Locate the cell with the specified text and output its (X, Y) center coordinate. 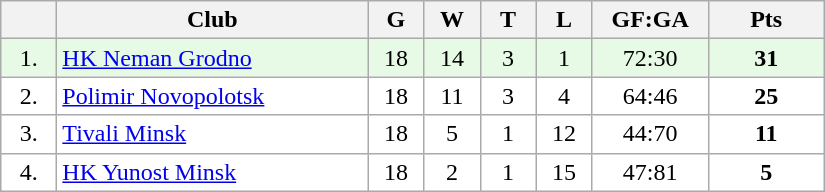
64:46 (650, 96)
15 (564, 172)
T (508, 20)
12 (564, 134)
4 (564, 96)
3. (29, 134)
Pts (766, 20)
44:70 (650, 134)
14 (452, 58)
G (396, 20)
2. (29, 96)
GF:GA (650, 20)
HK Neman Grodno (212, 58)
2 (452, 172)
31 (766, 58)
HK Yunost Minsk (212, 172)
47:81 (650, 172)
Club (212, 20)
1. (29, 58)
L (564, 20)
4. (29, 172)
W (452, 20)
Tivali Minsk (212, 134)
72:30 (650, 58)
Polimir Novopolotsk (212, 96)
25 (766, 96)
